From the cell containing the given text, extract its center point as (X, Y) coordinate. 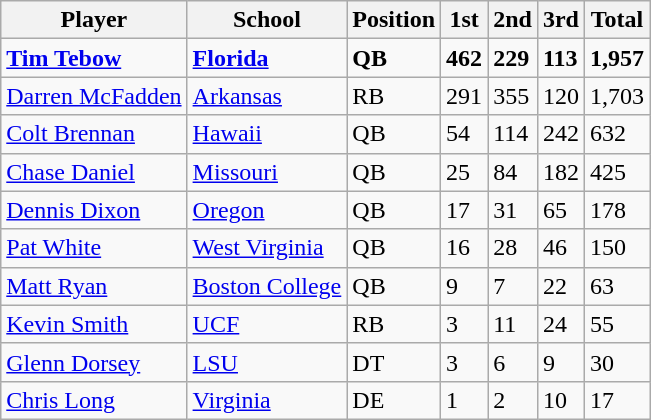
11 (513, 324)
65 (560, 210)
113 (560, 58)
120 (560, 96)
Arkansas (267, 96)
182 (560, 172)
55 (616, 324)
Oregon (267, 210)
1,703 (616, 96)
291 (464, 96)
Position (394, 20)
16 (464, 248)
63 (616, 286)
24 (560, 324)
Florida (267, 58)
Total (616, 20)
31 (513, 210)
Glenn Dorsey (94, 362)
462 (464, 58)
54 (464, 134)
242 (560, 134)
UCF (267, 324)
Matt Ryan (94, 286)
West Virginia (267, 248)
Boston College (267, 286)
3rd (560, 20)
2nd (513, 20)
46 (560, 248)
25 (464, 172)
1st (464, 20)
6 (513, 362)
178 (616, 210)
Player (94, 20)
150 (616, 248)
Virginia (267, 400)
425 (616, 172)
2 (513, 400)
Pat White (94, 248)
7 (513, 286)
Chris Long (94, 400)
DT (394, 362)
84 (513, 172)
Chase Daniel (94, 172)
114 (513, 134)
Darren McFadden (94, 96)
Dennis Dixon (94, 210)
30 (616, 362)
22 (560, 286)
229 (513, 58)
355 (513, 96)
LSU (267, 362)
1 (464, 400)
632 (616, 134)
Kevin Smith (94, 324)
28 (513, 248)
DE (394, 400)
School (267, 20)
Colt Brennan (94, 134)
10 (560, 400)
Hawaii (267, 134)
Tim Tebow (94, 58)
Missouri (267, 172)
1,957 (616, 58)
